Return the (x, y) coordinate for the center point of the cell that contains the specified text.  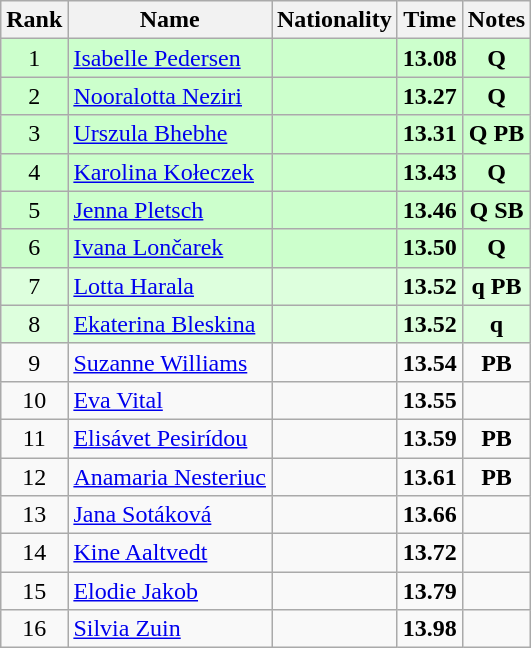
10 (34, 400)
13.59 (430, 438)
Anamaria Nesteriuc (170, 477)
5 (34, 210)
13.72 (430, 553)
13.31 (430, 134)
Jana Sotáková (170, 515)
Q SB (496, 210)
Lotta Harala (170, 286)
6 (34, 248)
13.08 (430, 58)
Jenna Pletsch (170, 210)
Nooralotta Neziri (170, 96)
15 (34, 591)
13.61 (430, 477)
16 (34, 629)
2 (34, 96)
13.27 (430, 96)
3 (34, 134)
8 (34, 324)
13.66 (430, 515)
13.43 (430, 172)
4 (34, 172)
Q PB (496, 134)
Ivana Lončarek (170, 248)
Rank (34, 20)
Kine Aaltvedt (170, 553)
13.46 (430, 210)
Ekaterina Bleskina (170, 324)
13.55 (430, 400)
q PB (496, 286)
13.98 (430, 629)
Suzanne Williams (170, 362)
Name (170, 20)
q (496, 324)
13.79 (430, 591)
7 (34, 286)
Notes (496, 20)
Urszula Bhebhe (170, 134)
12 (34, 477)
Elodie Jakob (170, 591)
Eva Vital (170, 400)
13 (34, 515)
Silvia Zuin (170, 629)
Nationality (335, 20)
Time (430, 20)
1 (34, 58)
13.50 (430, 248)
14 (34, 553)
13.54 (430, 362)
Elisávet Pesirídou (170, 438)
Karolina Kołeczek (170, 172)
11 (34, 438)
Isabelle Pedersen (170, 58)
9 (34, 362)
